Extract the [x, y] coordinate from the center of the cell holding the provided text.  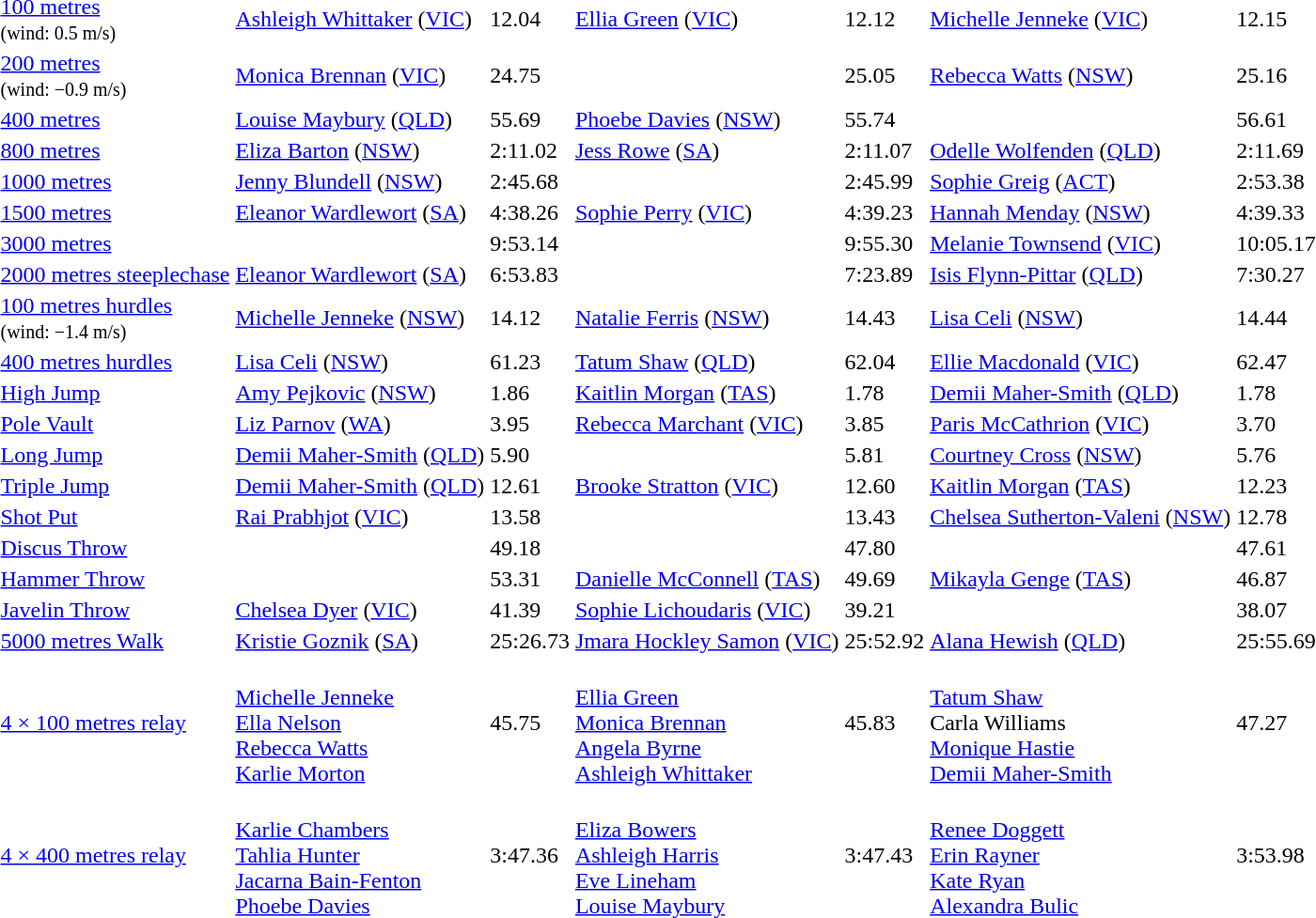
9:53.14 [530, 243]
13.43 [885, 517]
25.05 [885, 75]
Jess Rowe (SA) [707, 150]
12.60 [885, 486]
Rai Prabhjot (VIC) [360, 517]
9:55.30 [885, 243]
Amy Pejkovic (NSW) [360, 393]
Courtney Cross (NSW) [1081, 455]
2:45.68 [530, 181]
55.69 [530, 119]
Sophie Lichoudaris (VIC) [707, 610]
2:11.07 [885, 150]
25:52.92 [885, 641]
25:26.73 [530, 641]
5.81 [885, 455]
Ellie Macdonald (VIC) [1081, 362]
6:53.83 [530, 274]
Hannah Menday (NSW) [1081, 212]
41.39 [530, 610]
Phoebe Davies (NSW) [707, 119]
Tatum Shaw Carla Williams Monique Hastie Demii Maher-Smith [1081, 723]
5.90 [530, 455]
Louise Maybury (QLD) [360, 119]
Jmara Hockley Samon (VIC) [707, 641]
14.12 [530, 318]
61.23 [530, 362]
Melanie Townsend (VIC) [1081, 243]
Ellia Green Monica Brennan Angela Byrne Ashleigh Whittaker [707, 723]
3.85 [885, 424]
62.04 [885, 362]
Brooke Stratton (VIC) [707, 486]
4:39.23 [885, 212]
Rebecca Marchant (VIC) [707, 424]
Michelle Jenneke (NSW) [360, 318]
Danielle McConnell (TAS) [707, 579]
24.75 [530, 75]
39.21 [885, 610]
Jenny Blundell (NSW) [360, 181]
Eliza Barton (NSW) [360, 150]
1.86 [530, 393]
Mikayla Genge (TAS) [1081, 579]
4:38.26 [530, 212]
Alana Hewish (QLD) [1081, 641]
49.69 [885, 579]
3.95 [530, 424]
Isis Flynn-Pittar (QLD) [1081, 274]
1.78 [885, 393]
45.75 [530, 723]
Sophie Perry (VIC) [707, 212]
Tatum Shaw (QLD) [707, 362]
Michelle Jenneke Ella Nelson Rebecca Watts Karlie Morton [360, 723]
Odelle Wolfenden (QLD) [1081, 150]
53.31 [530, 579]
Rebecca Watts (NSW) [1081, 75]
12.61 [530, 486]
Monica Brennan (VIC) [360, 75]
14.43 [885, 318]
13.58 [530, 517]
49.18 [530, 548]
7:23.89 [885, 274]
2:11.02 [530, 150]
47.80 [885, 548]
Liz Parnov (WA) [360, 424]
55.74 [885, 119]
Sophie Greig (ACT) [1081, 181]
Chelsea Dyer (VIC) [360, 610]
2:45.99 [885, 181]
Natalie Ferris (NSW) [707, 318]
Kristie Goznik (SA) [360, 641]
Chelsea Sutherton-Valeni (NSW) [1081, 517]
Paris McCathrion (VIC) [1081, 424]
45.83 [885, 723]
